Determine the (x, y) coordinate at the center of the cell enclosing the given text.  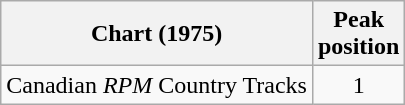
Canadian RPM Country Tracks (157, 85)
Chart (1975) (157, 34)
1 (358, 85)
Peakposition (358, 34)
